Locate the cell with the specified text and output its (x, y) center coordinate. 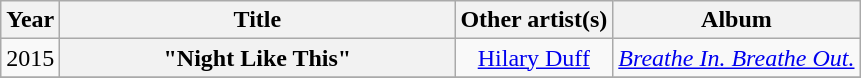
Hilary Duff (534, 58)
Year (30, 20)
Title (258, 20)
Other artist(s) (534, 20)
Breathe In. Breathe Out. (736, 58)
2015 (30, 58)
"Night Like This" (258, 58)
Album (736, 20)
